From the cell containing the given text, extract its center point as (x, y) coordinate. 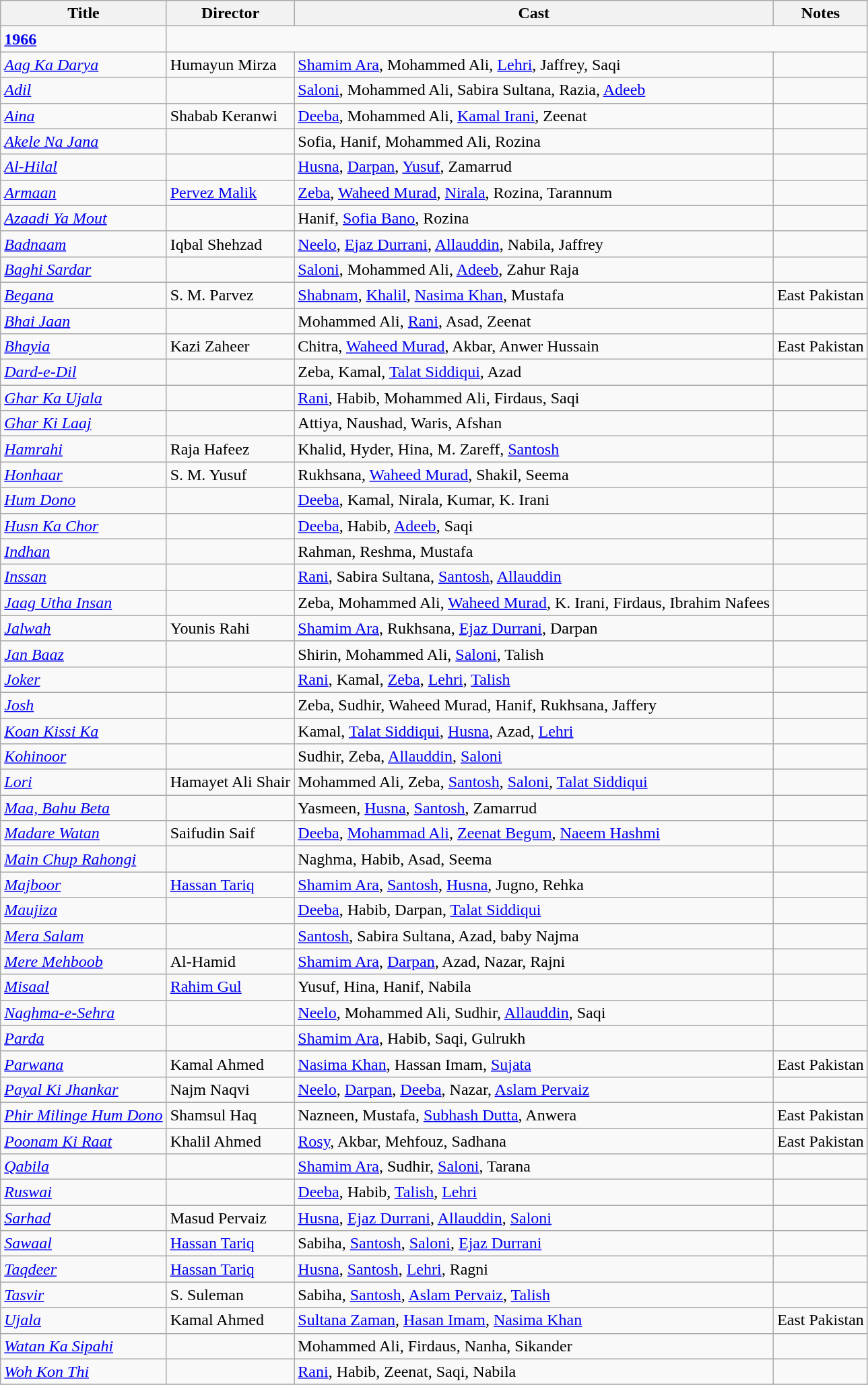
Jalwah (84, 628)
Zeba, Sudhir, Waheed Murad, Hanif, Rukhsana, Jaffery (534, 705)
Saloni, Mohammed Ali, Adeeb, Zahur Raja (534, 269)
Begana (84, 295)
Jan Baaz (84, 654)
Humayun Mirza (230, 65)
Saloni, Mohammed Ali, Sabira Sultana, Razia, Adeeb (534, 90)
Nasima Khan, Hassan Imam, Sujata (534, 1064)
S. Suleman (230, 1295)
Hamrahi (84, 449)
Kohinoor (84, 757)
Taqdeer (84, 1269)
Iqbal Shehzad (230, 244)
Shamim Ara, Rukhsana, Ejaz Durrani, Darpan (534, 628)
Mere Mehboob (84, 961)
Badnaam (84, 244)
Rahim Gul (230, 987)
Kamal, Talat Siddiqui, Husna, Azad, Lehri (534, 731)
Zeba, Mohammed Ali, Waheed Murad, K. Irani, Firdaus, Ibrahim Nafees (534, 603)
Aina (84, 116)
Adil (84, 90)
Indhan (84, 551)
Mera Salam (84, 936)
Saifudin Saif (230, 834)
Yasmeen, Husna, Santosh, Zamarrud (534, 808)
S. M. Parvez (230, 295)
Shamim Ara, Sudhir, Saloni, Tarana (534, 1167)
Al-Hamid (230, 961)
Qabila (84, 1167)
Ghar Ka Ujala (84, 398)
Misaal (84, 987)
Woh Kon Thi (84, 1372)
Mohammed Ali, Rani, Asad, Zeenat (534, 321)
Hamayet Ali Shair (230, 782)
Ruswai (84, 1192)
Pervez Malik (230, 193)
Rani, Sabira Sultana, Santosh, Allauddin (534, 577)
Jaag Utha Insan (84, 603)
Bhai Jaan (84, 321)
Neelo, Darpan, Deeba, Nazar, Aslam Pervaiz (534, 1089)
Sultana Zaman, Hasan Imam, Nasima Khan (534, 1320)
Director (230, 13)
Shabnam, Khalil, Nasima Khan, Mustafa (534, 295)
Deeba, Habib, Adeeb, Saqi (534, 526)
Ghar Ki Laaj (84, 424)
Rani, Habib, Mohammed Ali, Firdaus, Saqi (534, 398)
Shamim Ara, Santosh, Husna, Jugno, Rehka (534, 885)
Shamim Ara, Darpan, Azad, Nazar, Rajni (534, 961)
Attiya, Naushad, Waris, Afshan (534, 424)
Deeba, Kamal, Nirala, Kumar, K. Irani (534, 500)
Shamim Ara, Habib, Saqi, Gulrukh (534, 1038)
Deeba, Habib, Darpan, Talat Siddiqui (534, 910)
Notes (821, 13)
Deeba, Habib, Talish, Lehri (534, 1192)
Josh (84, 705)
Husna, Darpan, Yusuf, Zamarrud (534, 167)
Majboor (84, 885)
Santosh, Sabira Sultana, Azad, baby Najma (534, 936)
Raja Hafeez (230, 449)
Deeba, Mohammad Ali, Zeenat Begum, Naeem Hashmi (534, 834)
Khalid, Hyder, Hina, M. Zareff, Santosh (534, 449)
Husn Ka Chor (84, 526)
Najm Naqvi (230, 1089)
Naghma-e-Sehra (84, 1013)
Shamsul Haq (230, 1115)
Khalil Ahmed (230, 1141)
Cast (534, 13)
Parda (84, 1038)
Maa, Bahu Beta (84, 808)
Title (84, 13)
Lori (84, 782)
Neelo, Mohammed Ali, Sudhir, Allauddin, Saqi (534, 1013)
Mohammed Ali, Firdaus, Nanha, Sikander (534, 1346)
Baghi Sardar (84, 269)
Parwana (84, 1064)
Rani, Kamal, Zeba, Lehri, Talish (534, 679)
Inssan (84, 577)
Honhaar (84, 475)
Madare Watan (84, 834)
Poonam Ki Raat (84, 1141)
Al-Hilal (84, 167)
Rosy, Akbar, Mehfouz, Sadhana (534, 1141)
Aag Ka Darya (84, 65)
Kazi Zaheer (230, 347)
Shamim Ara, Mohammed Ali, Lehri, Jaffrey, Saqi (534, 65)
Watan Ka Sipahi (84, 1346)
S. M. Yusuf (230, 475)
Tasvir (84, 1295)
Hanif, Sofia Bano, Rozina (534, 218)
Sabiha, Santosh, Saloni, Ejaz Durrani (534, 1244)
Husna, Santosh, Lehri, Ragni (534, 1269)
Sarhad (84, 1218)
Sabiha, Santosh, Aslam Pervaiz, Talish (534, 1295)
Main Chup Rahongi (84, 859)
Akele Na Jana (84, 141)
1966 (84, 39)
Zeba, Waheed Murad, Nirala, Rozina, Tarannum (534, 193)
Mohammed Ali, Zeba, Santosh, Saloni, Talat Siddiqui (534, 782)
Rahman, Reshma, Mustafa (534, 551)
Masud Pervaiz (230, 1218)
Bhayia (84, 347)
Sudhir, Zeba, Allauddin, Saloni (534, 757)
Deeba, Mohammed Ali, Kamal Irani, Zeenat (534, 116)
Neelo, Ejaz Durrani, Allauddin, Nabila, Jaffrey (534, 244)
Ujala (84, 1320)
Shabab Keranwi (230, 116)
Rukhsana, Waheed Murad, Shakil, Seema (534, 475)
Joker (84, 679)
Zeba, Kamal, Talat Siddiqui, Azad (534, 372)
Nazneen, Mustafa, Subhash Dutta, Anwera (534, 1115)
Chitra, Waheed Murad, Akbar, Anwer Hussain (534, 347)
Rani, Habib, Zeenat, Saqi, Nabila (534, 1372)
Hum Dono (84, 500)
Husna, Ejaz Durrani, Allauddin, Saloni (534, 1218)
Sofia, Hanif, Mohammed Ali, Rozina (534, 141)
Dard-e-Dil (84, 372)
Younis Rahi (230, 628)
Maujiza (84, 910)
Payal Ki Jhankar (84, 1089)
Shirin, Mohammed Ali, Saloni, Talish (534, 654)
Naghma, Habib, Asad, Seema (534, 859)
Phir Milinge Hum Dono (84, 1115)
Armaan (84, 193)
Sawaal (84, 1244)
Yusuf, Hina, Hanif, Nabila (534, 987)
Azaadi Ya Mout (84, 218)
Koan Kissi Ka (84, 731)
